Locate the cell with the specified text and output its (X, Y) center coordinate. 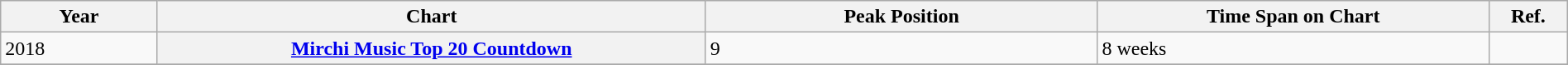
8 weeks (1293, 48)
Chart (432, 17)
2018 (79, 48)
Mirchi Music Top 20 Countdown (432, 48)
Ref. (1528, 17)
Peak Position (901, 17)
Time Span on Chart (1293, 17)
9 (901, 48)
Year (79, 17)
